Pinpoint the cell where the given text exists, returning its [X, Y] midpoint coordinate. 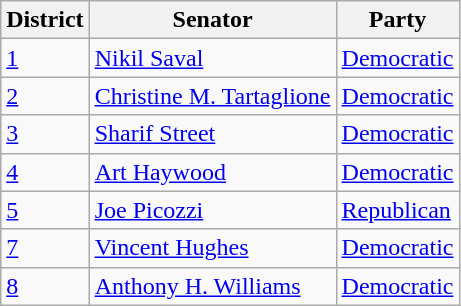
Christine M. Tartaglione [212, 96]
Vincent Hughes [212, 248]
Party [398, 20]
Anthony H. Williams [212, 286]
Art Haywood [212, 172]
Joe Picozzi [212, 210]
District [45, 20]
5 [45, 210]
Nikil Saval [212, 58]
Sharif Street [212, 134]
4 [45, 172]
2 [45, 96]
Republican [398, 210]
3 [45, 134]
8 [45, 286]
1 [45, 58]
Senator [212, 20]
7 [45, 248]
